For the text-containing cell, return its midpoint in (X, Y) coordinate format. 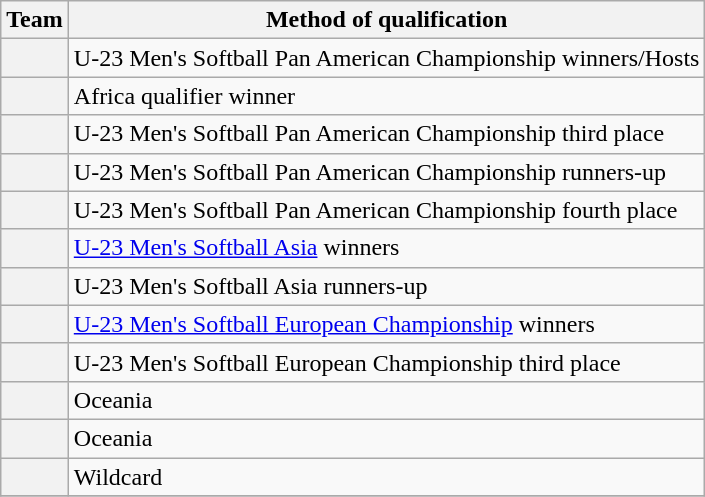
U-23 Men's Softball European Championship third place (386, 362)
U-23 Men's Softball Pan American Championship winners/Hosts (386, 58)
Team (35, 20)
U-23 Men's Softball European Championship winners (386, 324)
U-23 Men's Softball Pan American Championship runners-up (386, 172)
Africa qualifier winner (386, 96)
Wildcard (386, 477)
Method of qualification (386, 20)
U-23 Men's Softball Asia winners (386, 248)
U-23 Men's Softball Asia runners-up (386, 286)
U-23 Men's Softball Pan American Championship fourth place (386, 210)
U-23 Men's Softball Pan American Championship third place (386, 134)
